From the cell containing the given text, extract its center point as (x, y) coordinate. 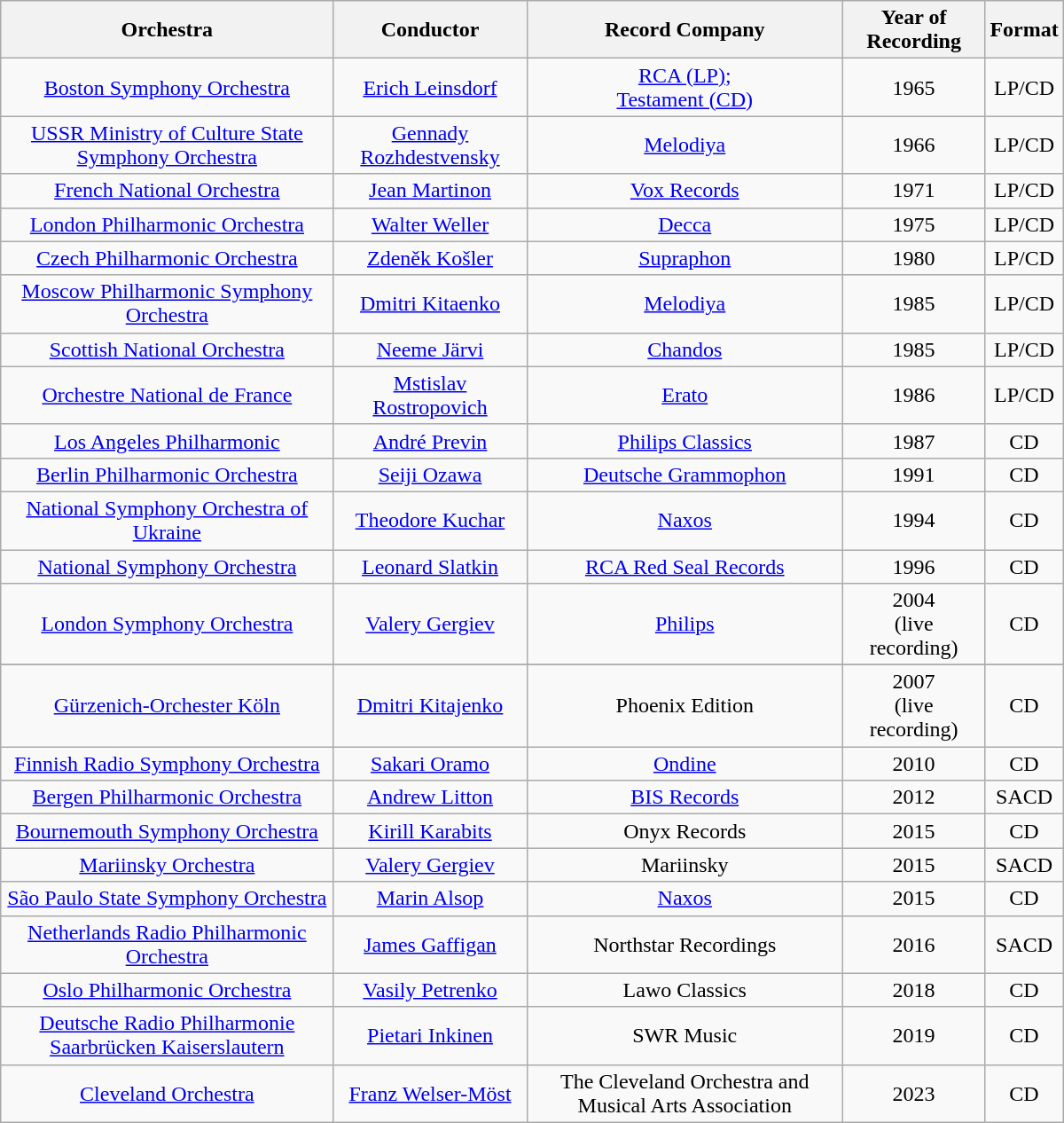
1975 (913, 224)
Finnish Radio Symphony Orchestra (167, 764)
Decca (685, 224)
Czech Philharmonic Orchestra (167, 258)
1994 (913, 520)
Los Angeles Philharmonic (167, 441)
1965 (913, 87)
Jean Martinon (430, 191)
Bournemouth Symphony Orchestra (167, 831)
2012 (913, 797)
Gennady Rozhdestvensky (430, 145)
Gürzenich-Orchester Köln (167, 706)
1971 (913, 191)
Lawo Classics (685, 990)
São Paulo State Symphony Orchestra (167, 899)
Franz Welser-Möst (430, 1093)
The Cleveland Orchestra and Musical Arts Association (685, 1093)
Moscow Philharmonic Symphony Orchestra (167, 303)
Orchestra (167, 30)
Philips (685, 624)
Scottish National Orchestra (167, 349)
Supraphon (685, 258)
Theodore Kuchar (430, 520)
2018 (913, 990)
Orchestre National de France (167, 396)
USSR Ministry of Culture State Symphony Orchestra (167, 145)
Andrew Litton (430, 797)
2010 (913, 764)
James Gaffigan (430, 944)
2019 (913, 1036)
1980 (913, 258)
French National Orchestra (167, 191)
1986 (913, 396)
1987 (913, 441)
Year of Recording (913, 30)
Onyx Records (685, 831)
Bergen Philharmonic Orchestra (167, 797)
Record Company (685, 30)
2004(live recording) (913, 624)
2023 (913, 1093)
André Previn (430, 441)
Neeme Järvi (430, 349)
Berlin Philharmonic Orchestra (167, 475)
1996 (913, 567)
Dmitri Kitaenko (430, 303)
Conductor (430, 30)
Format (1024, 30)
SWR Music (685, 1036)
RCA (LP);Testament (CD) (685, 87)
RCA Red Seal Records (685, 567)
Northstar Recordings (685, 944)
National Symphony Orchestra (167, 567)
Ondine (685, 764)
Pietari Inkinen (430, 1036)
Erato (685, 396)
Chandos (685, 349)
Phoenix Edition (685, 706)
Walter Weller (430, 224)
Deutsche Radio Philharmonie Saarbrücken Kaiserslautern (167, 1036)
Boston Symphony Orchestra (167, 87)
Kirill Karabits (430, 831)
National Symphony Orchestra of Ukraine (167, 520)
Mariinsky Orchestra (167, 865)
Netherlands Radio Philharmonic Orchestra (167, 944)
Philips Classics (685, 441)
Leonard Slatkin (430, 567)
Seiji Ozawa (430, 475)
Erich Leinsdorf (430, 87)
Vox Records (685, 191)
Dmitri Kitajenko (430, 706)
Zdeněk Košler (430, 258)
1966 (913, 145)
London Symphony Orchestra (167, 624)
Mstislav Rostropovich (430, 396)
Vasily Petrenko (430, 990)
BIS Records (685, 797)
2016 (913, 944)
Mariinsky (685, 865)
Marin Alsop (430, 899)
Sakari Oramo (430, 764)
London Philharmonic Orchestra (167, 224)
2007(live recording) (913, 706)
Cleveland Orchestra (167, 1093)
Deutsche Grammophon (685, 475)
1991 (913, 475)
Oslo Philharmonic Orchestra (167, 990)
